Locate the cell with the specified text and output its (X, Y) center coordinate. 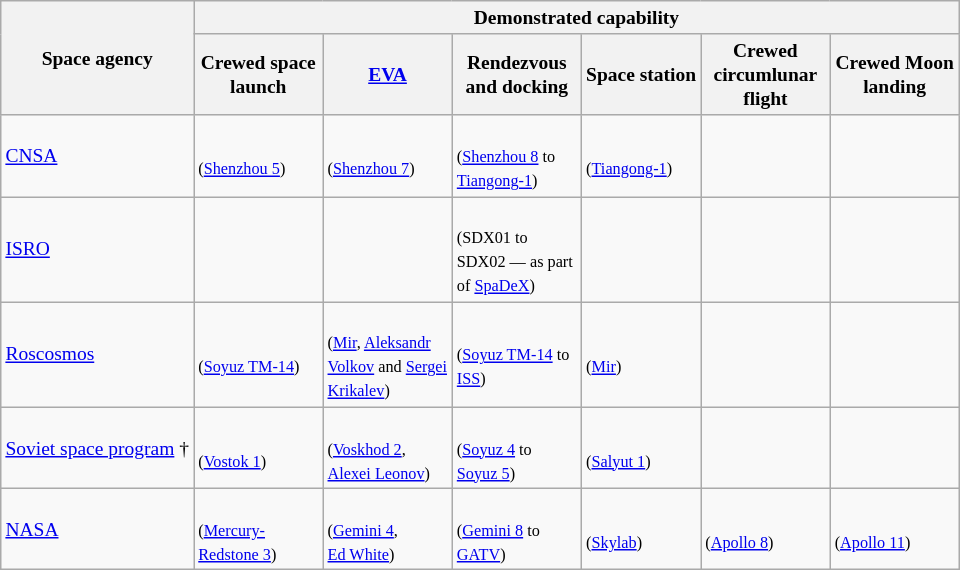
Crewed space launch (258, 74)
Rendezvous and docking (516, 74)
(Mir) (640, 354)
(Soyuz 4 toSoyuz 5) (516, 448)
(SDX01 to SDX02 — as part of SpaDeX) (516, 250)
(Soyuz TM-14) (258, 354)
Demonstrated capability (577, 18)
Roscosmos (98, 354)
EVA (388, 74)
(Salyut 1) (640, 448)
(Vostok 1) (258, 448)
(Shenzhou 5) (258, 156)
Space station (640, 74)
(Gemini 8 to GATV) (516, 528)
(Soyuz TM-14 to ISS) (516, 354)
CNSA (98, 156)
Space agency (98, 58)
(Shenzhou 8 to Tiangong-1) (516, 156)
(Mir, Aleksandr Volkov and Sergei Krikalev) (388, 354)
(Gemini 4, Ed White) (388, 528)
NASA (98, 528)
(Apollo 8) (766, 528)
ISRO (98, 250)
(Apollo 11) (894, 528)
Crewed Moon landing (894, 74)
(Skylab) (640, 528)
Crewed circumlunar flight (766, 74)
(Voskhod 2,Alexei Leonov) (388, 448)
(Mercury-Redstone 3) (258, 528)
(Tiangong-1) (640, 156)
Soviet space program † (98, 448)
(Shenzhou 7) (388, 156)
